Pinpoint the cell where the given text exists, returning its [x, y] midpoint coordinate. 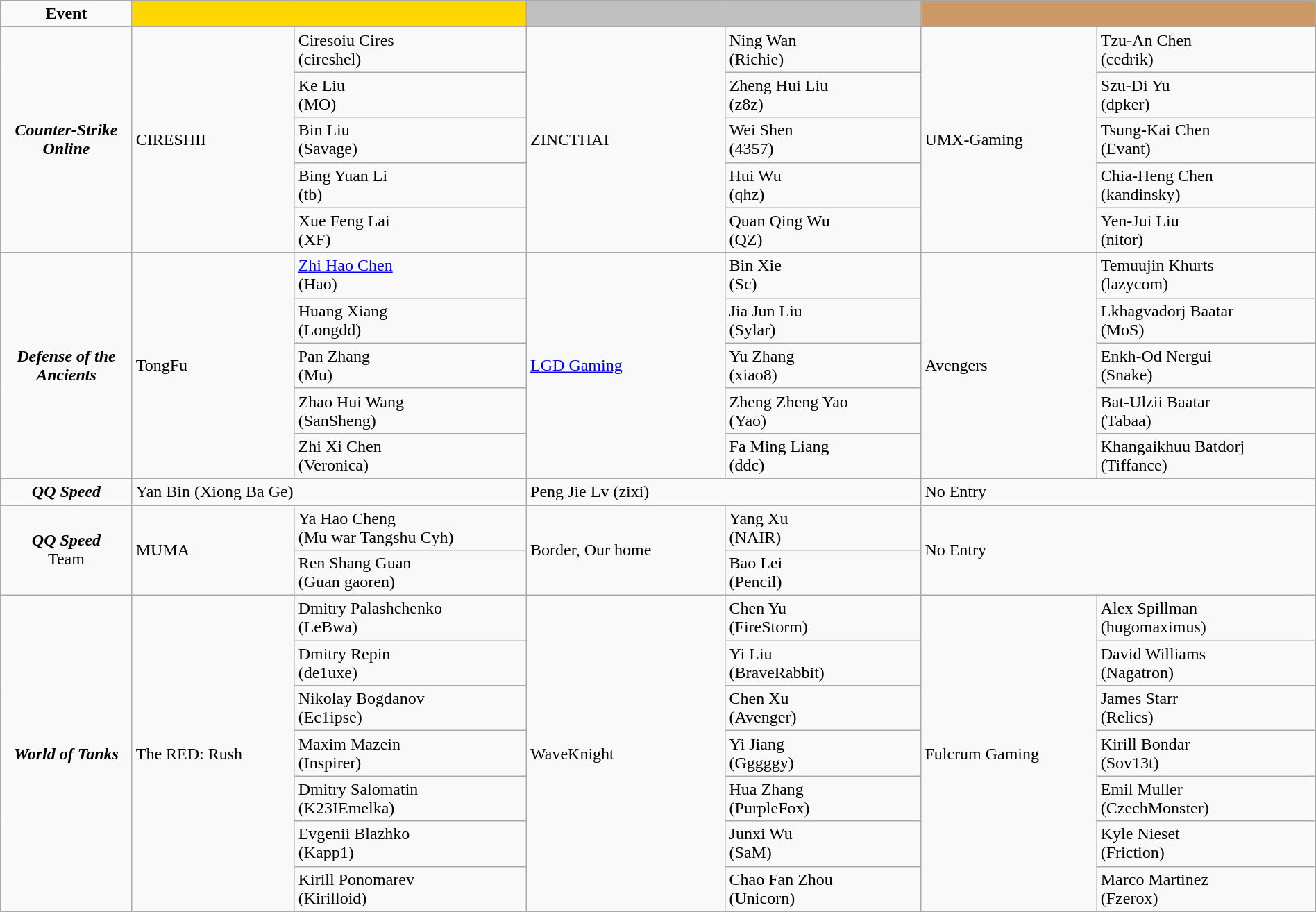
ZINCTHAI [626, 140]
Kyle Nieset(Friction) [1206, 844]
Hui Wu(qhz) [823, 185]
Zheng Zheng Yao(Yao) [823, 411]
Yi Jiang(Gggggy) [823, 754]
Wei Shen(4357) [823, 140]
UMX-Gaming [1009, 140]
Chia-Heng Chen(kandinsky) [1206, 185]
The RED: Rush [213, 754]
Zheng Hui Liu(z8z) [823, 94]
Evgenii Blazhko(Kapp1) [410, 844]
MUMA [213, 550]
TongFu [213, 365]
Enkh-Od Nergui(Snake) [1206, 365]
Defense of the Ancients [67, 365]
Alex Spillman(hugomaximus) [1206, 618]
Bing Yuan Li(tb) [410, 185]
Pan Zhang(Mu) [410, 365]
Temuujin Khurts(lazycom) [1206, 275]
James Starr(Relics) [1206, 708]
Bat-Ulzii Baatar(Tabaa) [1206, 411]
Yang Xu(NAIR) [823, 527]
Counter-Strike Online [67, 140]
Kirill Ponomarev(Kirilloid) [410, 888]
Zhi Xi Chen(Veronica) [410, 455]
QQ Speed [67, 491]
Yen-Jui Liu(nitor) [1206, 230]
Lkhagvadorj Baatar(MoS) [1206, 321]
Dmitry Repin(de1uxe) [410, 664]
Nikolay Bogdanov(Ec1ipse) [410, 708]
QQ SpeedTeam [67, 550]
Junxi Wu(SaM) [823, 844]
Emil Muller(CzechMonster) [1206, 798]
Khangaikhuu Batdorj(Tiffance) [1206, 455]
Xue Feng Lai(XF) [410, 230]
Chao Fan Zhou(Unicorn) [823, 888]
Fa Ming Liang(ddc) [823, 455]
Huang Xiang(Longdd) [410, 321]
Zhi Hao Chen(Hao) [410, 275]
CIRESHII [213, 140]
Avengers [1009, 365]
Tsung-Kai Chen(Evant) [1206, 140]
Ren Shang Guan(Guan gaoren) [410, 573]
Ning Wan(Richie) [823, 50]
Fulcrum Gaming [1009, 754]
Kirill Bondar(Sov13t) [1206, 754]
Hua Zhang(PurpleFox) [823, 798]
World of Tanks [67, 754]
Dmitry Salomatin(K23IEmelka) [410, 798]
Szu-Di Yu(dpker) [1206, 94]
Yan Bin (Xiong Ba Ge) [329, 491]
Bao Lei(Pencil) [823, 573]
Ciresoiu Cires(cireshel) [410, 50]
Bin Xie(Sc) [823, 275]
LGD Gaming [626, 365]
Dmitry Palashchenko(LeBwa) [410, 618]
Jia Jun Liu(Sylar) [823, 321]
Tzu-An Chen(cedrik) [1206, 50]
Chen Yu(FireStorm) [823, 618]
Quan Qing Wu(QZ) [823, 230]
Bin Liu(Savage) [410, 140]
Zhao Hui Wang(SanSheng) [410, 411]
Ke Liu(MO) [410, 94]
David Williams(Nagatron) [1206, 664]
Ya Hao Cheng(Mu war Tangshu Cyh) [410, 527]
Chen Xu(Avenger) [823, 708]
Peng Jie Lv (zixi) [724, 491]
Marco Martinez(Fzerox) [1206, 888]
Event [67, 14]
Maxim Mazein(Inspirer) [410, 754]
Border, Our home [626, 550]
Yu Zhang(xiao8) [823, 365]
Yi Liu(BraveRabbit) [823, 664]
WaveKnight [626, 754]
